Find where the given text appears and provide that cell's center as [X, Y] coordinate. 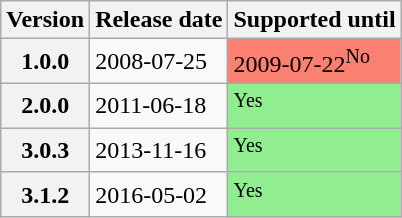
2008-07-25 [159, 62]
3.1.2 [46, 194]
2013-11-16 [159, 150]
Release date [159, 20]
2011-06-18 [159, 106]
3.0.3 [46, 150]
2016-05-02 [159, 194]
Version [46, 20]
Supported until [314, 20]
2.0.0 [46, 106]
2009-07-22No [314, 62]
1.0.0 [46, 62]
